For the text-containing cell, return its midpoint in (X, Y) coordinate format. 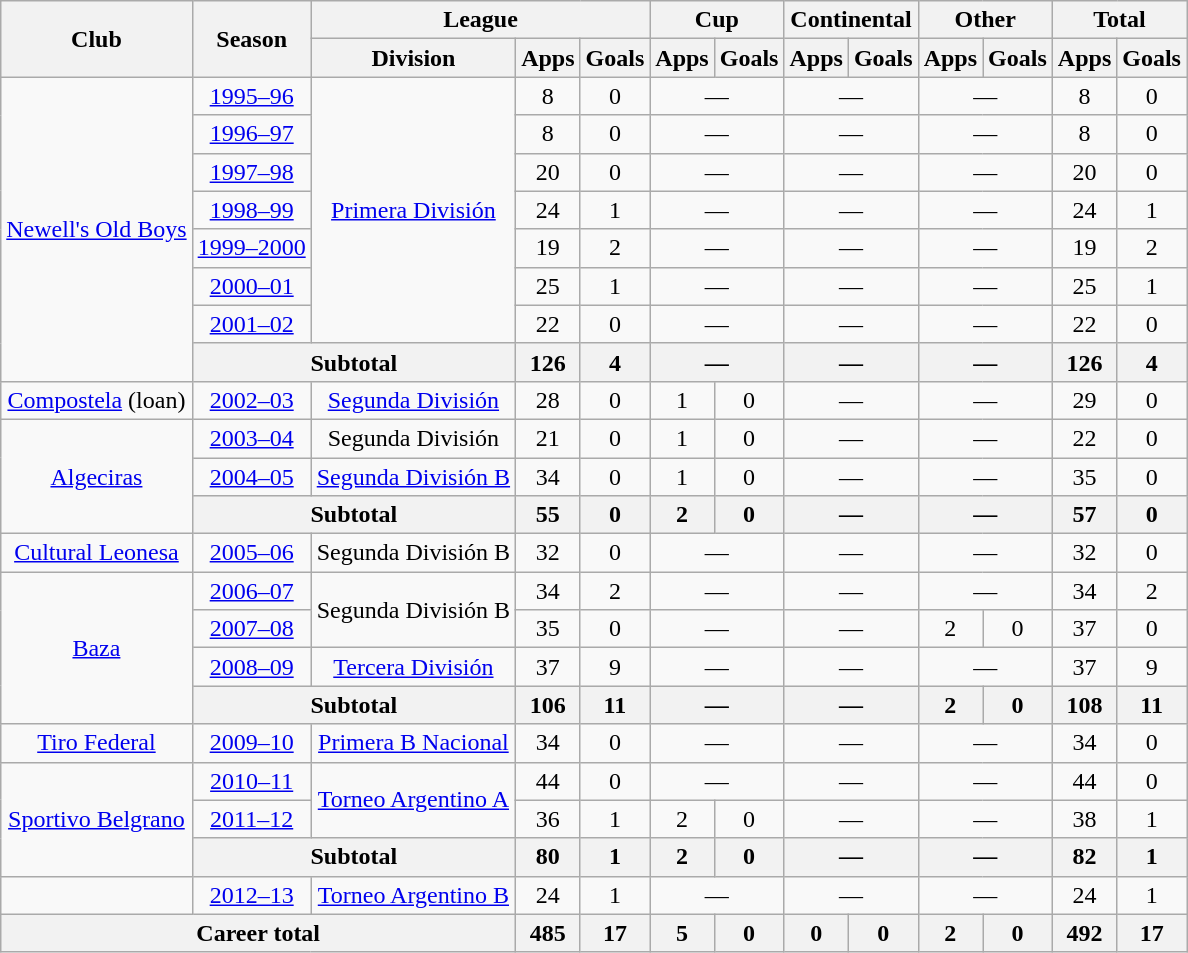
1999–2000 (252, 248)
2006–07 (252, 591)
Sportivo Belgrano (96, 819)
2002–03 (252, 400)
1996–97 (252, 134)
Division (413, 58)
82 (1084, 857)
2009–10 (252, 743)
2000–01 (252, 286)
28 (548, 400)
Career total (258, 933)
Season (252, 39)
Other (985, 20)
2010–11 (252, 781)
5 (682, 933)
485 (548, 933)
38 (1084, 819)
Primera B Nacional (413, 743)
36 (548, 819)
57 (1084, 515)
2012–13 (252, 895)
Baza (96, 648)
Torneo Argentino B (413, 895)
21 (548, 438)
Total (1119, 20)
2004–05 (252, 477)
55 (548, 515)
2005–06 (252, 553)
Tiro Federal (96, 743)
106 (548, 705)
Torneo Argentino A (413, 800)
29 (1084, 400)
2008–09 (252, 667)
2003–04 (252, 438)
Newell's Old Boys (96, 229)
2001–02 (252, 324)
80 (548, 857)
Compostela (loan) (96, 400)
Algeciras (96, 476)
1998–99 (252, 210)
Continental (851, 20)
492 (1084, 933)
2011–12 (252, 819)
Primera División (413, 210)
108 (1084, 705)
1997–98 (252, 172)
Club (96, 39)
1995–96 (252, 96)
2007–08 (252, 629)
Cultural Leonesa (96, 553)
League (480, 20)
Tercera División (413, 667)
Cup (717, 20)
